Capture the cell that displays the provided text and extract its (X, Y) central coordinate. 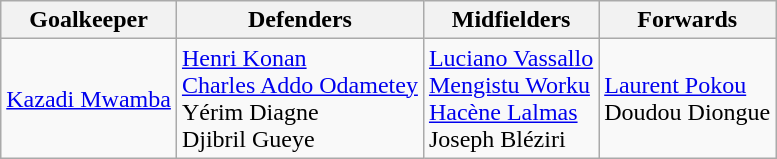
Kazadi Mwamba (89, 98)
Goalkeeper (89, 20)
Laurent Pokou Doudou Diongue (688, 98)
Defenders (300, 20)
Midfielders (510, 20)
Forwards (688, 20)
Luciano Vassallo Mengistu Worku Hacène Lalmas Joseph Bléziri (510, 98)
Henri Konan Charles Addo Odametey Yérim Diagne Djibril Gueye (300, 98)
